Provide the [X, Y] coordinate of the cell's center where the given text is located.  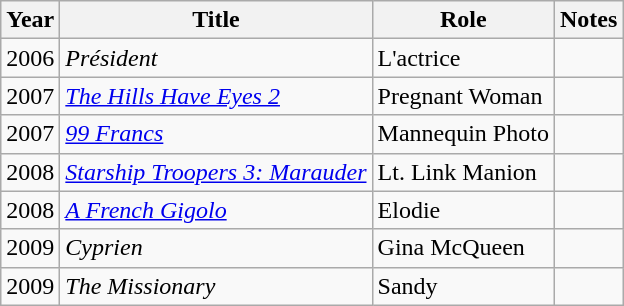
A French Gigolo [216, 210]
Lt. Link Manion [463, 172]
2006 [30, 58]
Président [216, 58]
Mannequin Photo [463, 134]
Elodie [463, 210]
Gina McQueen [463, 248]
The Hills Have Eyes 2 [216, 96]
Pregnant Woman [463, 96]
Notes [588, 20]
Starship Troopers 3: Marauder [216, 172]
Title [216, 20]
Cyprien [216, 248]
L'actrice [463, 58]
Role [463, 20]
Sandy [463, 286]
The Missionary [216, 286]
Year [30, 20]
99 Francs [216, 134]
